Locate the cell with the specified text and output its [x, y] center coordinate. 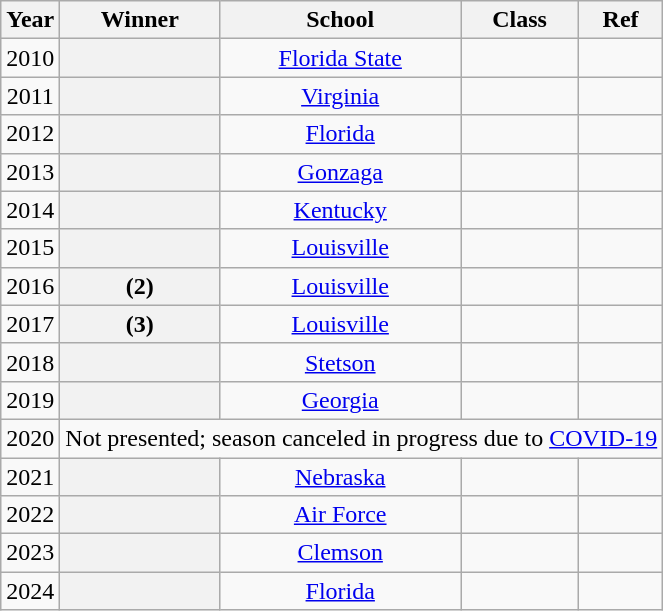
2023 [30, 553]
Kentucky [340, 210]
2022 [30, 515]
2024 [30, 591]
2019 [30, 400]
Clemson [340, 553]
2012 [30, 134]
Nebraska [340, 477]
School [340, 20]
Virginia [340, 96]
2013 [30, 172]
Georgia [340, 400]
Stetson [340, 362]
2011 [30, 96]
Year [30, 20]
2021 [30, 477]
Air Force [340, 515]
Florida State [340, 58]
Winner [140, 20]
2018 [30, 362]
(2) [140, 286]
(3) [140, 324]
Class [520, 20]
2015 [30, 248]
Gonzaga [340, 172]
Not presented; season canceled in progress due to COVID-19 [362, 438]
2010 [30, 58]
2017 [30, 324]
2020 [30, 438]
Ref [620, 20]
2014 [30, 210]
2016 [30, 286]
